Extract the (x, y) coordinate from the center of the cell holding the provided text.  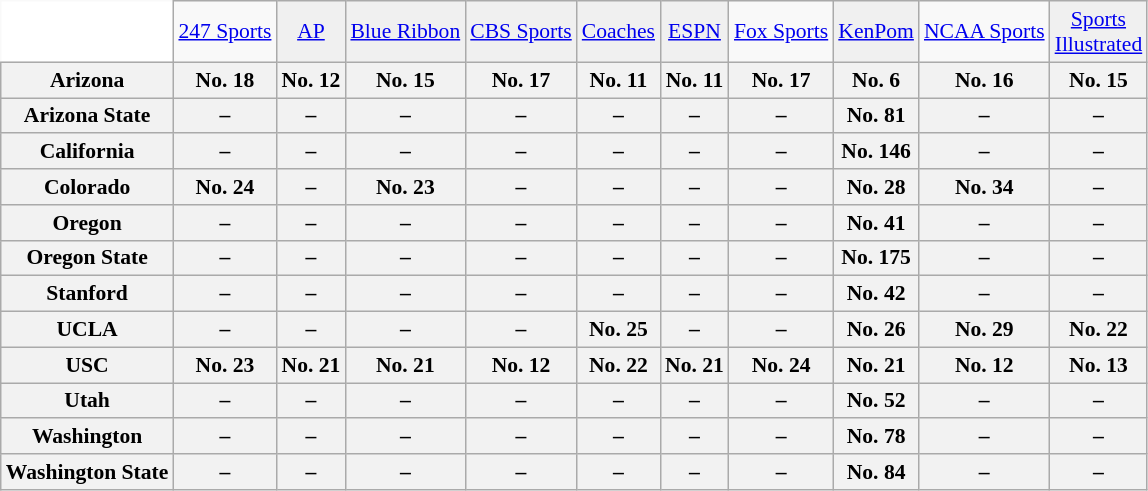
No. 84 (876, 472)
Utah (88, 401)
No. 16 (984, 80)
No. 41 (876, 223)
Arizona State (88, 116)
No. 52 (876, 401)
247 Sports (224, 32)
NCAA Sports (984, 32)
No. 81 (876, 116)
Washington (88, 437)
Arizona (88, 80)
Coaches (618, 32)
Fox Sports (781, 32)
AP (310, 32)
USC (88, 365)
Oregon State (88, 258)
Blue Ribbon (405, 32)
No. 18 (224, 80)
CBS Sports (521, 32)
Oregon (88, 223)
No. 25 (618, 330)
Washington State (88, 472)
No. 175 (876, 258)
SportsIllustrated (1099, 32)
UCLA (88, 330)
ESPN (694, 32)
No. 78 (876, 437)
California (88, 152)
Colorado (88, 187)
No. 13 (1099, 365)
No. 6 (876, 80)
No. 34 (984, 187)
No. 146 (876, 152)
No. 42 (876, 294)
KenPom (876, 32)
No. 28 (876, 187)
No. 26 (876, 330)
Stanford (88, 294)
No. 29 (984, 330)
